From the cell containing the given text, extract its center point as (x, y) coordinate. 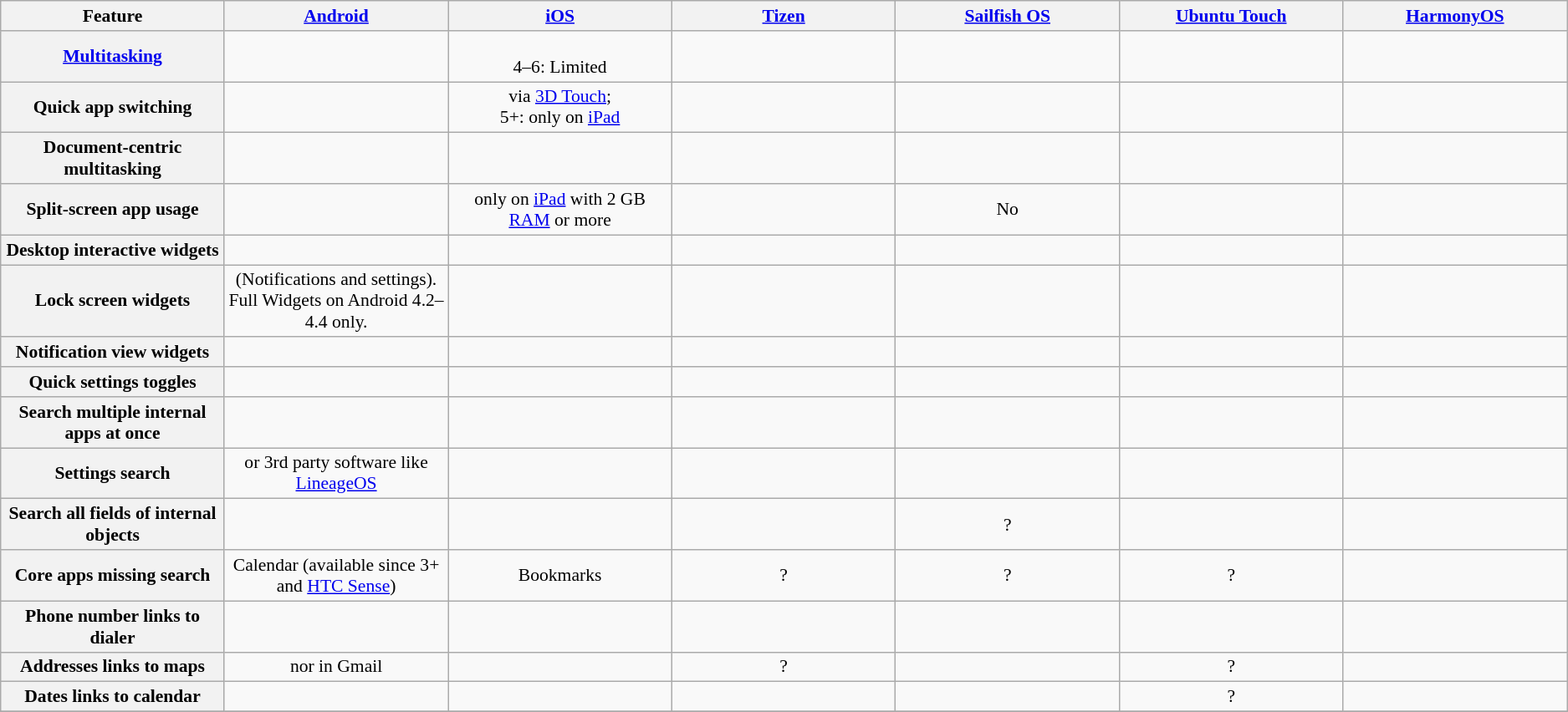
Ubuntu Touch (1231, 16)
or 3rd party software like LineageOS (336, 473)
Addresses links to maps (113, 667)
Android (336, 16)
Search all fields of internal objects (113, 525)
Document-centric multitasking (113, 159)
Feature (113, 16)
Quick app switching (113, 107)
4–6: Limited (560, 57)
Bookmarks (560, 575)
Lock screen widgets (113, 301)
Search multiple internal apps at once (113, 423)
Multitasking (113, 57)
Core apps missing search (113, 575)
only on iPad with 2 GB RAM or more (560, 209)
HarmonyOS (1455, 16)
No (1008, 209)
Settings search (113, 473)
Dates links to calendar (113, 697)
nor in Gmail (336, 667)
(Notifications and settings). Full Widgets on Android 4.2–4.4 only. (336, 301)
Calendar (available since 3+ and HTC Sense) (336, 575)
Quick settings toggles (113, 382)
Desktop interactive widgets (113, 250)
Split-screen app usage (113, 209)
Sailfish OS (1008, 16)
Notification view widgets (113, 353)
Phone number links to dialer (113, 627)
iOS (560, 16)
via 3D Touch;5+: only on iPad (560, 107)
Tizen (784, 16)
